Search for the cell housing the specified text and yield its (X, Y) center coordinate. 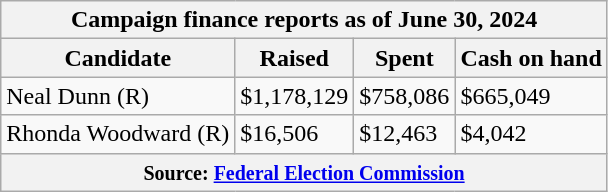
Raised (294, 58)
Rhonda Woodward (R) (118, 134)
Spent (404, 58)
Neal Dunn (R) (118, 96)
$665,049 (531, 96)
$12,463 (404, 134)
$4,042 (531, 134)
$1,178,129 (294, 96)
$758,086 (404, 96)
Cash on hand (531, 58)
Source: Federal Election Commission (304, 172)
Candidate (118, 58)
$16,506 (294, 134)
Campaign finance reports as of June 30, 2024 (304, 20)
